Pinpoint the cell where the given text exists, returning its [X, Y] midpoint coordinate. 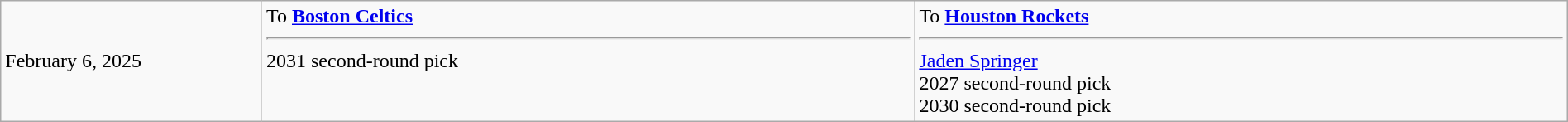
To Boston Celtics2031 second-round pick [587, 61]
February 6, 2025 [131, 61]
To Houston RocketsJaden Springer2027 second-round pick2030 second-round pick [1241, 61]
